For the text-containing cell, return its midpoint in [x, y] coordinate format. 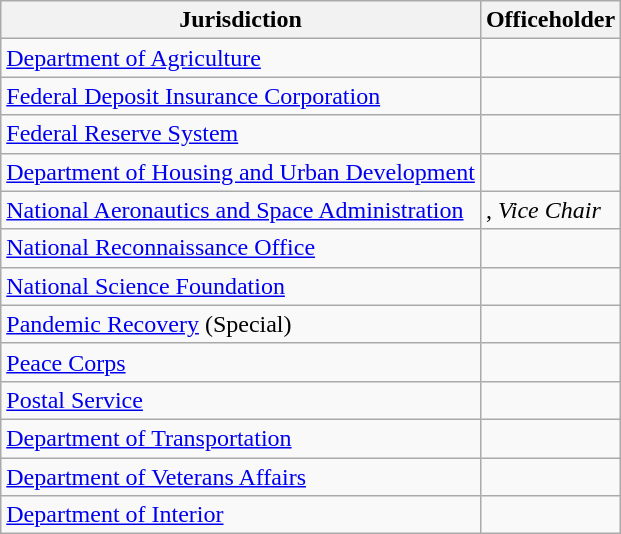
National Science Foundation [241, 286]
Department of Transportation [241, 438]
Federal Reserve System [241, 134]
Department of Interior [241, 515]
National Reconnaissance Office [241, 248]
Jurisdiction [241, 20]
Officeholder [550, 20]
Pandemic Recovery (Special) [241, 324]
Department of Veterans Affairs [241, 477]
Department of Housing and Urban Development [241, 172]
Peace Corps [241, 362]
National Aeronautics and Space Administration [241, 210]
Federal Deposit Insurance Corporation [241, 96]
, Vice Chair [550, 210]
Department of Agriculture [241, 58]
Postal Service [241, 400]
